Return the (x, y) coordinate for the center point of the cell that contains the specified text.  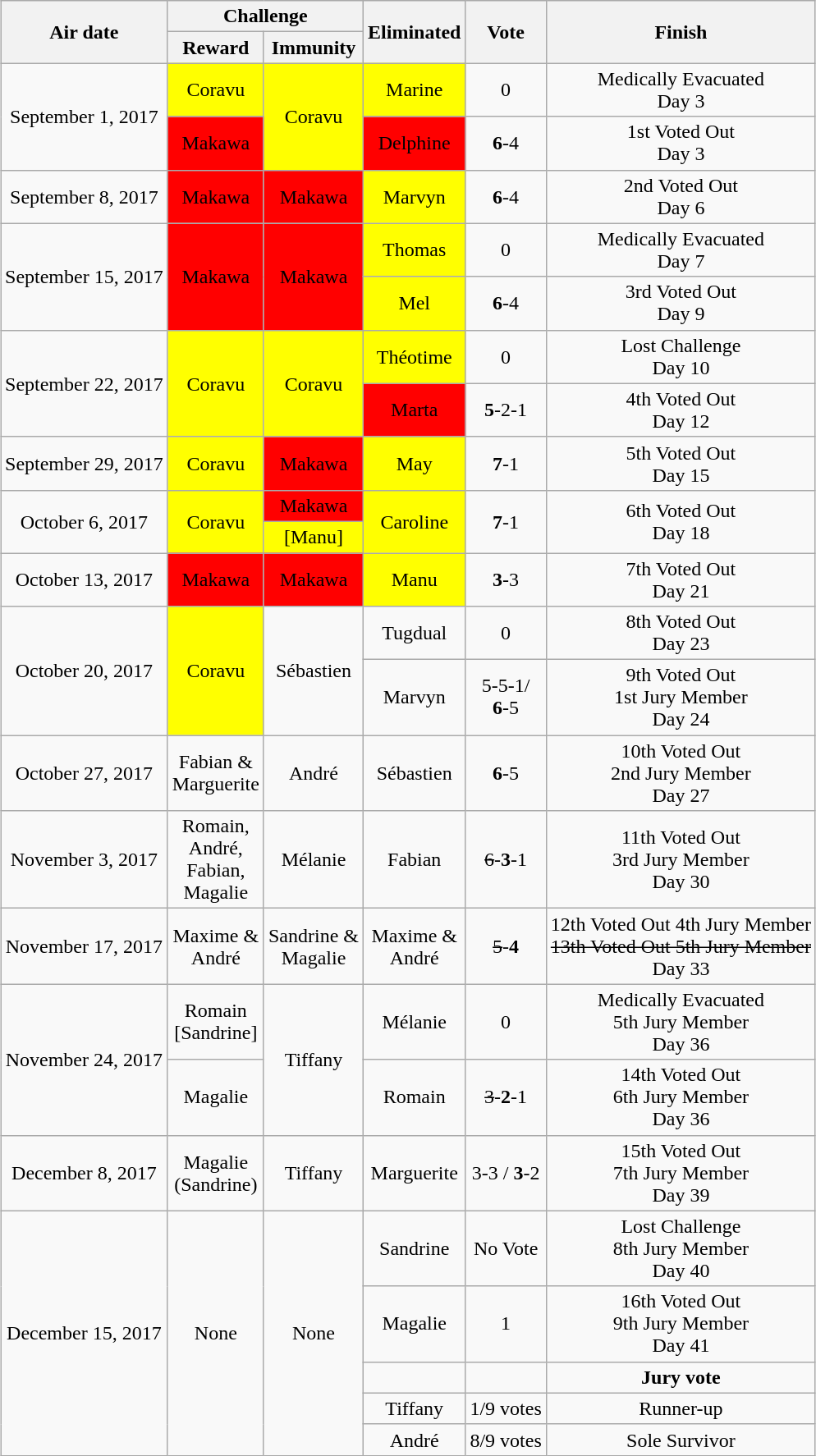
16th Voted Out 9th Jury Member Day 41 (681, 1324)
Runner-up (681, 1408)
Thomas (415, 250)
6-3-1 (506, 860)
May (415, 463)
Marta (415, 410)
9th Voted Out1st Jury MemberDay 24 (681, 698)
October 6, 2017 (84, 521)
6-5 (506, 773)
3-3 (506, 579)
Eliminated (415, 32)
Reward (215, 48)
Théotime (415, 356)
Finish (681, 32)
5th Voted OutDay 15 (681, 463)
1st Voted OutDay 3 (681, 143)
October 13, 2017 (84, 579)
Lost ChallengeDay 10 (681, 356)
September 22, 2017 (84, 383)
December 8, 2017 (84, 1173)
Medically Evacuated 5th Jury Member Day 36 (681, 1022)
Medically EvacuatedDay 3 (681, 90)
September 8, 2017 (84, 197)
2nd Voted OutDay 6 (681, 197)
September 15, 2017 (84, 277)
5-4 (506, 946)
Air date (84, 32)
Romain, André, Fabian, Magalie (215, 860)
Marguerite (415, 1173)
5-2-1 (506, 410)
November 24, 2017 (84, 1060)
November 17, 2017 (84, 946)
Lost Challenge 8th Jury Member Day 40 (681, 1248)
Marine (415, 90)
6th Voted OutDay 18 (681, 521)
7th Voted OutDay 21 (681, 579)
1 (506, 1324)
Fabian & Marguerite (215, 773)
Delphine (415, 143)
Sandrine (415, 1248)
September 29, 2017 (84, 463)
Vote (506, 32)
No Vote (506, 1248)
8th Voted OutDay 23 (681, 634)
Challenge (265, 16)
8/9 votes (506, 1440)
5-5-1/6-5 (506, 698)
September 1, 2017 (84, 117)
Sandrine & Magalie (314, 946)
14th Voted Out6th Jury Member Day 36 (681, 1097)
3rd Voted OutDay 9 (681, 304)
November 3, 2017 (84, 860)
Magalie (Sandrine) (215, 1173)
3-3 / 3-2 (506, 1173)
3-2-1 (506, 1097)
Tugdual (415, 634)
October 27, 2017 (84, 773)
Sole Survivor (681, 1440)
4th Voted OutDay 12 (681, 410)
Manu (415, 579)
Medically EvacuatedDay 7 (681, 250)
1/9 votes (506, 1408)
15th Voted Out 7th Jury Member Day 39 (681, 1173)
11th Voted Out3rd Jury Member Day 30 (681, 860)
Mel (415, 304)
10th Voted Out2nd Jury MemberDay 27 (681, 773)
Fabian (415, 860)
Immunity (314, 48)
October 20, 2017 (84, 671)
[Manu] (314, 537)
Jury vote (681, 1377)
Caroline (415, 521)
12th Voted Out 4th Jury Member 13th Voted Out 5th Jury MemberDay 33 (681, 946)
December 15, 2017 (84, 1333)
Romain[Sandrine] (215, 1022)
Romain (415, 1097)
